From the cell containing the given text, extract its center point as [X, Y] coordinate. 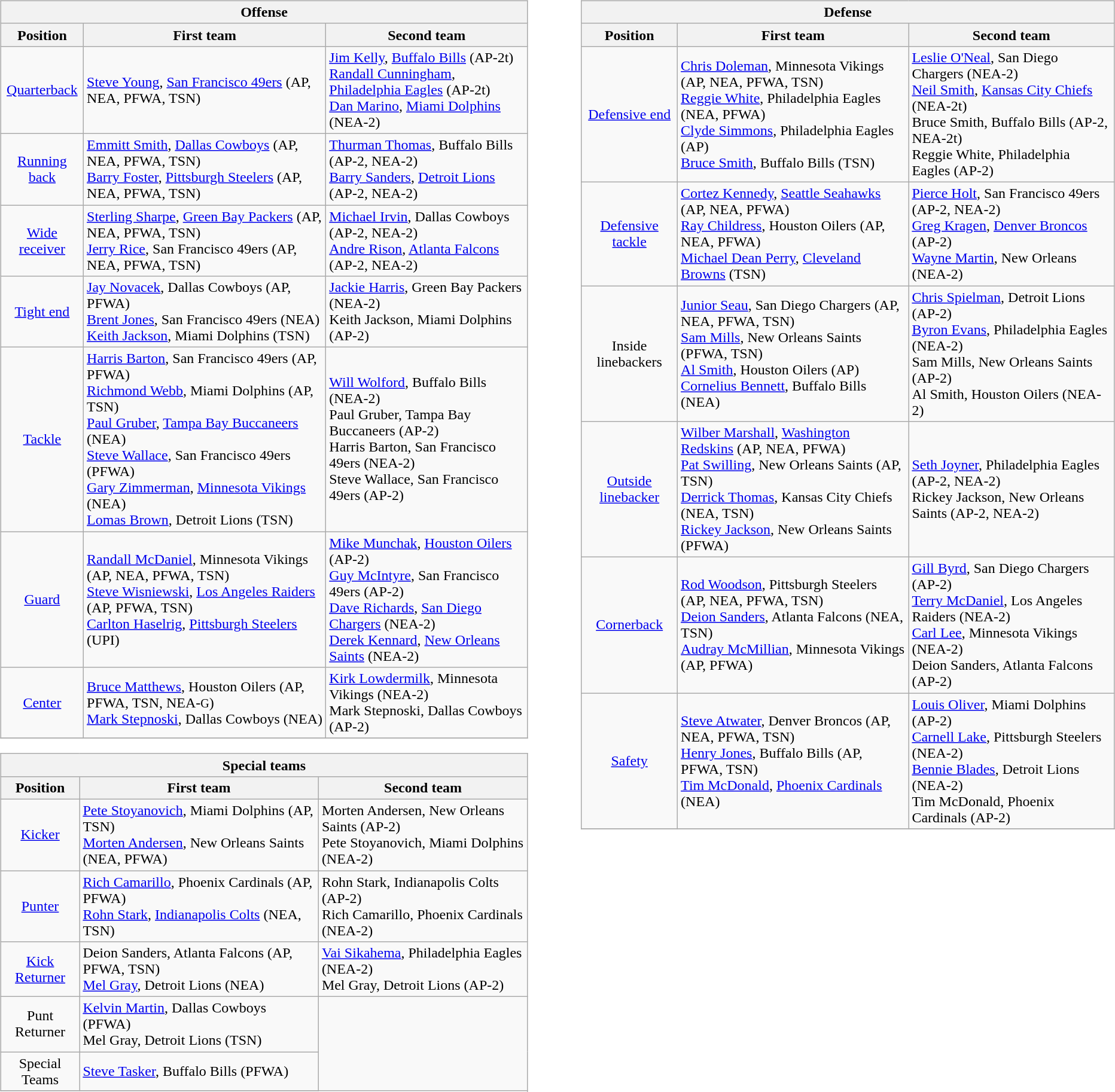
Sterling Sharpe, Green Bay Packers (AP, NEA, PFWA, TSN) Jerry Rice, San Francisco 49ers (AP, NEA, PFWA, TSN) [205, 240]
Morten Andersen, New Orleans Saints (AP-2) Pete Stoyanovich, Miami Dolphins (NEA-2) [422, 835]
Punter [40, 907]
Kirk Lowdermilk, Minnesota Vikings (NEA-2)Mark Stepnoski, Dallas Cowboys (AP-2) [427, 703]
Safety [629, 761]
Thurman Thomas, Buffalo Bills (AP-2, NEA-2) Barry Sanders, Detroit Lions (AP-2, NEA-2) [427, 169]
Defensive end [629, 114]
Tight end [42, 312]
Rohn Stark, Indianapolis Colts (AP-2) Rich Camarillo, Phoenix Cardinals (NEA-2) [422, 907]
Chris Spielman, Detroit Lions (AP-2)Byron Evans, Philadelphia Eagles (NEA-2) Sam Mills, New Orleans Saints (AP-2)Al Smith, Houston Oilers (NEA-2) [1012, 354]
Center [42, 703]
Jackie Harris, Green Bay Packers (NEA-2) Keith Jackson, Miami Dolphins (AP-2) [427, 312]
Kicker [40, 835]
Emmitt Smith, Dallas Cowboys (AP, NEA, PFWA, TSN)Barry Foster, Pittsburgh Steelers (AP, NEA, PFWA, TSN) [205, 169]
Rich Camarillo, Phoenix Cardinals (AP, PFWA) Rohn Stark, Indianapolis Colts (NEA, TSN) [199, 907]
Jay Novacek, Dallas Cowboys (AP, PFWA) Brent Jones, San Francisco 49ers (NEA) Keith Jackson, Miami Dolphins (TSN) [205, 312]
Bruce Matthews, Houston Oilers (AP, PFWA, TSN, NEA-G) Mark Stepnoski, Dallas Cowboys (NEA) [205, 703]
Offense [264, 12]
Tackle [42, 440]
Outside linebacker [629, 489]
Kelvin Martin, Dallas Cowboys (PFWA) Mel Gray, Detroit Lions (TSN) [199, 1024]
Quarterback [42, 90]
Guard [42, 599]
Special teams [264, 765]
Steve Atwater, Denver Broncos (AP, NEA, PFWA, TSN) Henry Jones, Buffalo Bills (AP, PFWA, TSN) Tim McDonald, Phoenix Cardinals (NEA) [793, 761]
Cortez Kennedy, Seattle Seahawks (AP, NEA, PFWA) Ray Childress, Houston Oilers (AP, NEA, PFWA)Michael Dean Perry, Cleveland Browns (TSN) [793, 233]
Deion Sanders, Atlanta Falcons (AP, PFWA, TSN) Mel Gray, Detroit Lions (NEA) [199, 969]
Steve Tasker, Buffalo Bills (PFWA) [199, 1072]
Vai Sikahema, Philadelphia Eagles (NEA-2) Mel Gray, Detroit Lions (AP-2) [422, 969]
Pete Stoyanovich, Miami Dolphins (AP, TSN) Morten Andersen, New Orleans Saints (NEA, PFWA) [199, 835]
Running back [42, 169]
Special Teams [40, 1072]
Steve Young, San Francisco 49ers (AP, NEA, PFWA, TSN) [205, 90]
Cornerback [629, 626]
Jim Kelly, Buffalo Bills (AP-2t)Randall Cunningham, Philadelphia Eagles (AP-2t)Dan Marino, Miami Dolphins (NEA-2) [427, 90]
Pierce Holt, San Francisco 49ers (AP-2, NEA-2) Greg Kragen, Denver Broncos (AP-2)Wayne Martin, New Orleans (NEA-2) [1012, 233]
Inside linebackers [629, 354]
Seth Joyner, Philadelphia Eagles (AP-2, NEA-2) Rickey Jackson, New Orleans Saints (AP-2, NEA-2) [1012, 489]
Punt Returner [40, 1024]
Defense [848, 12]
Defensive tackle [629, 233]
Michael Irvin, Dallas Cowboys (AP-2, NEA-2)Andre Rison, Atlanta Falcons (AP-2, NEA-2) [427, 240]
Wide receiver [42, 240]
Kick Returner [40, 969]
Rod Woodson, Pittsburgh Steelers (AP, NEA, PFWA, TSN) Deion Sanders, Atlanta Falcons (NEA, TSN) Audray McMillian, Minnesota Vikings (AP, PFWA) [793, 626]
